Determine the [X, Y] coordinate at the center of the cell enclosing the given text.  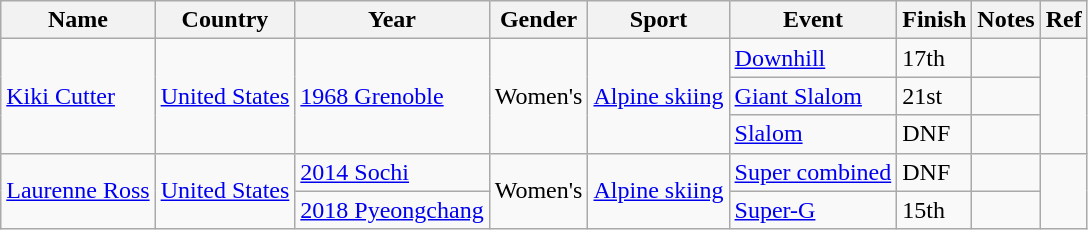
21st [934, 96]
2018 Pyeongchang [392, 210]
Laurenne Ross [78, 191]
Super combined [813, 172]
2014 Sochi [392, 172]
Giant Slalom [813, 96]
Kiki Cutter [78, 96]
Gender [538, 20]
Super-G [813, 210]
Finish [934, 20]
15th [934, 210]
Sport [658, 20]
Slalom [813, 134]
Country [225, 20]
1968 Grenoble [392, 96]
Notes [1006, 20]
Event [813, 20]
Year [392, 20]
Downhill [813, 58]
17th [934, 58]
Ref [1064, 20]
Name [78, 20]
